Find where the given text appears and provide that cell's center as [x, y] coordinate. 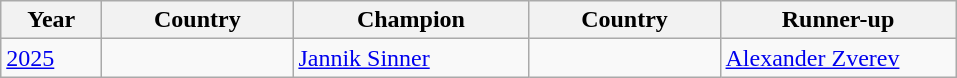
Champion [411, 20]
2025 [52, 58]
Jannik Sinner [411, 58]
Year [52, 20]
Alexander Zverev [838, 58]
Runner-up [838, 20]
